Return (x, y) of the center of cell containing provided text 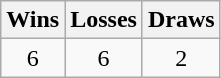
Losses (104, 20)
Wins (33, 20)
Draws (181, 20)
2 (181, 58)
